Find where the given text appears and provide that cell's center as [x, y] coordinate. 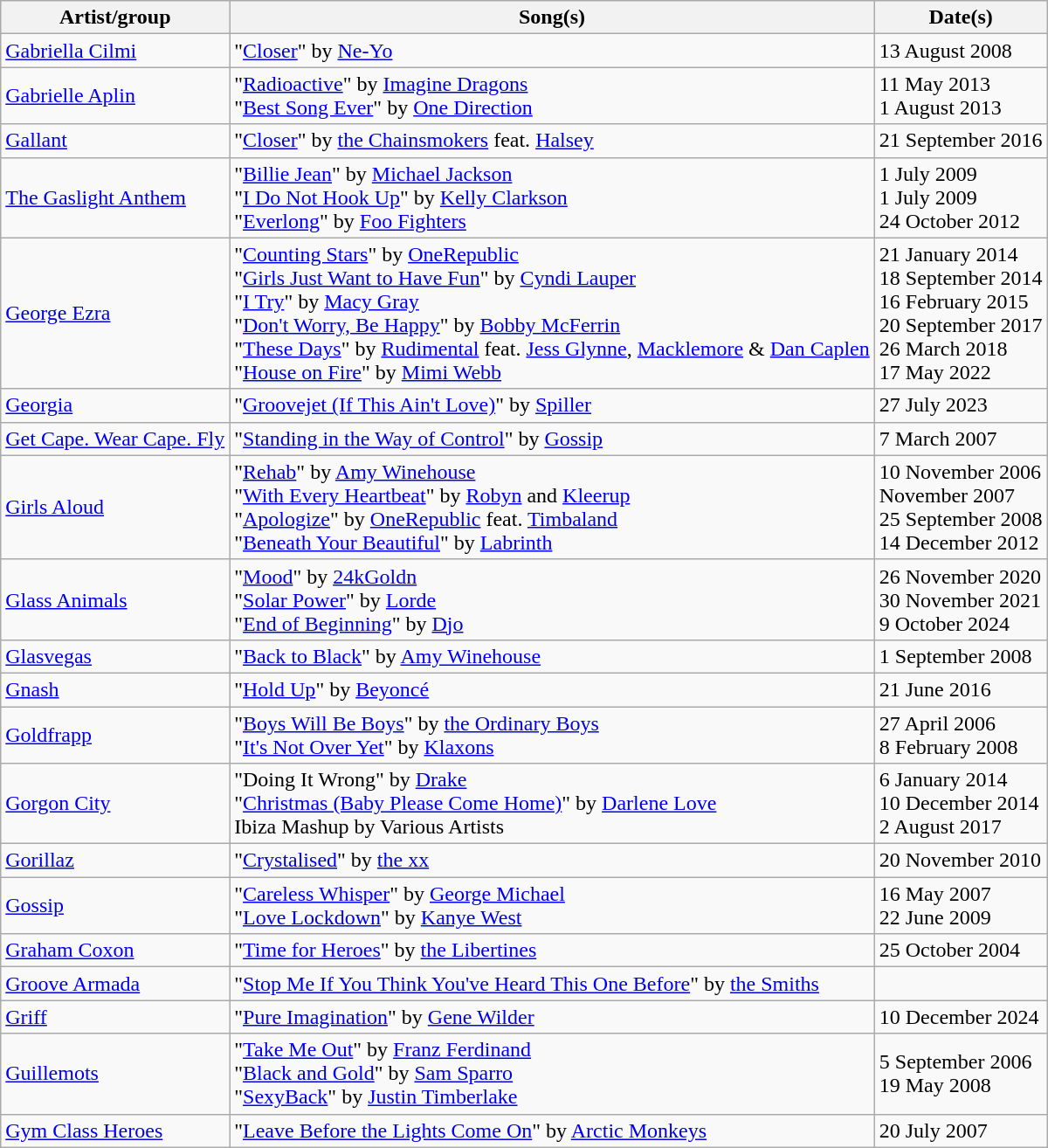
Gossip [115, 905]
George Ezra [115, 313]
"Groovejet (If This Ain't Love)" by Spiller [552, 405]
Gnash [115, 689]
5 September 200619 May 2008 [961, 1074]
"Leave Before the Lights Come On" by Arctic Monkeys [552, 1131]
16 May 200722 June 2009 [961, 905]
"Doing It Wrong" by Drake"Christmas (Baby Please Come Home)" by Darlene LoveIbiza Mashup by Various Artists [552, 804]
26 November 202030 November 20219 October 2024 [961, 599]
Gorgon City [115, 804]
Artist/group [115, 17]
10 December 2024 [961, 1017]
13 August 2008 [961, 51]
7 March 2007 [961, 439]
Groove Armada [115, 984]
6 January 201410 December 20142 August 2017 [961, 804]
11 May 20131 August 2013 [961, 96]
Girls Aloud [115, 507]
"Billie Jean" by Michael Jackson"I Do Not Hook Up" by Kelly Clarkson"Everlong" by Foo Fighters [552, 197]
Gorillaz [115, 861]
"Rehab" by Amy Winehouse"With Every Heartbeat" by Robyn and Kleerup"Apologize" by OneRepublic feat. Timbaland"Beneath Your Beautiful" by Labrinth [552, 507]
1 September 2008 [961, 656]
21 January 201418 September 201416 February 201520 September 201726 March 201817 May 2022 [961, 313]
Date(s) [961, 17]
20 July 2007 [961, 1131]
Song(s) [552, 17]
20 November 2010 [961, 861]
10 November 2006November 200725 September 200814 December 2012 [961, 507]
The Gaslight Anthem [115, 197]
"Stop Me If You Think You've Heard This One Before" by the Smiths [552, 984]
27 April 20068 February 2008 [961, 734]
"Crystalised" by the xx [552, 861]
Gabriella Cilmi [115, 51]
Griff [115, 1017]
Gym Class Heroes [115, 1131]
1 July 20091 July 200924 October 2012 [961, 197]
Georgia [115, 405]
Gabrielle Aplin [115, 96]
"Time for Heroes" by the Libertines [552, 951]
"Closer" by the Chainsmokers feat. Halsey [552, 141]
Graham Coxon [115, 951]
"Take Me Out" by Franz Ferdinand"Black and Gold" by Sam Sparro"SexyBack" by Justin Timberlake [552, 1074]
"Standing in the Way of Control" by Gossip [552, 439]
"Pure Imagination" by Gene Wilder [552, 1017]
21 September 2016 [961, 141]
21 June 2016 [961, 689]
Gallant [115, 141]
"Careless Whisper" by George Michael"Love Lockdown" by Kanye West [552, 905]
"Back to Black" by Amy Winehouse [552, 656]
Get Cape. Wear Cape. Fly [115, 439]
"Mood" by 24kGoldn"Solar Power" by Lorde"End of Beginning" by Djo [552, 599]
"Closer" by Ne-Yo [552, 51]
Glasvegas [115, 656]
25 October 2004 [961, 951]
Glass Animals [115, 599]
27 July 2023 [961, 405]
"Boys Will Be Boys" by the Ordinary Boys"It's Not Over Yet" by Klaxons [552, 734]
Guillemots [115, 1074]
"Hold Up" by Beyoncé [552, 689]
Goldfrapp [115, 734]
"Radioactive" by Imagine Dragons"Best Song Ever" by One Direction [552, 96]
